Return [X, Y] of the center of cell containing provided text 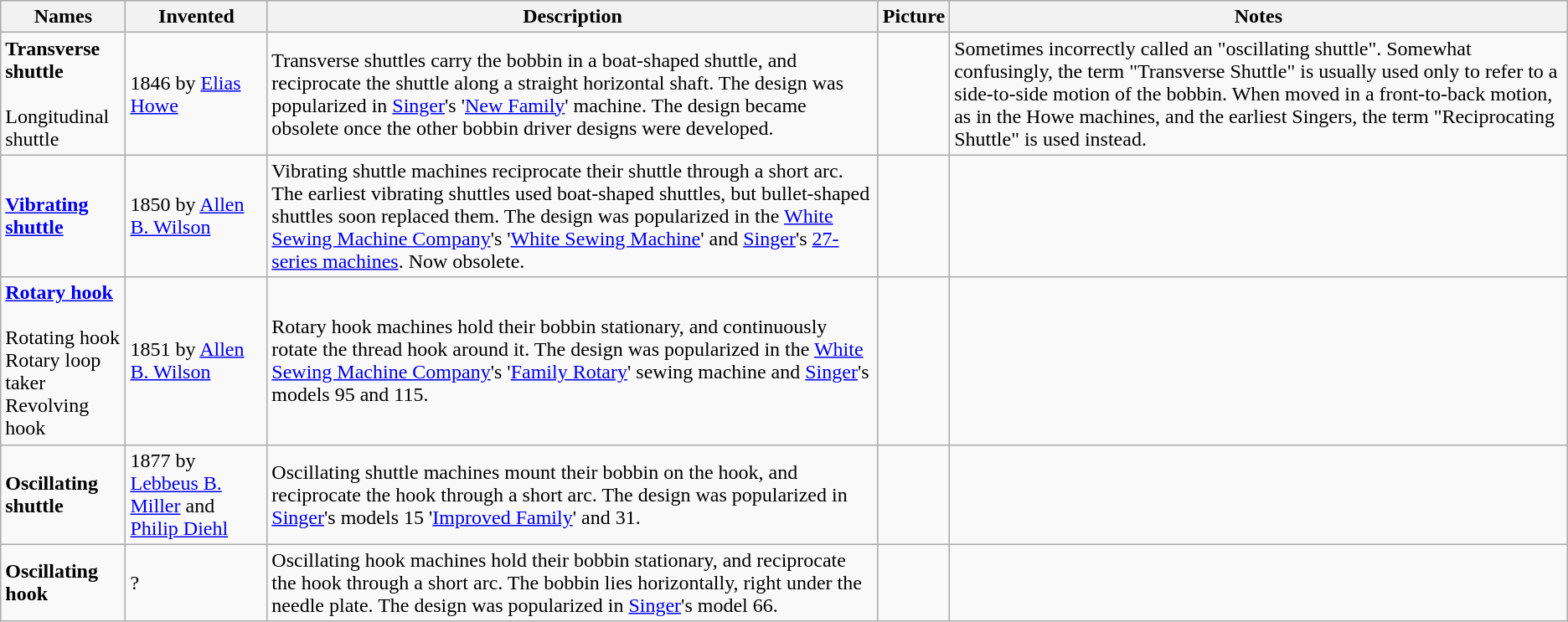
Oscillating shuttle [64, 494]
1877 by Lebbeus B. Miller and Philip Diehl [196, 494]
1850 by Allen B. Wilson [196, 216]
Transverse shuttleLongitudinal shuttle [64, 94]
Picture [913, 17]
Description [573, 17]
1846 by Elias Howe [196, 94]
Oscillating hook [64, 583]
Invented [196, 17]
Rotary hookRotating hook Rotary loop taker Revolving hook [64, 361]
? [196, 583]
1851 by Allen B. Wilson [196, 361]
Vibrating shuttle [64, 216]
Names [64, 17]
Notes [1259, 17]
